Provide the [x, y] coordinate of the cell's center where the given text is located.  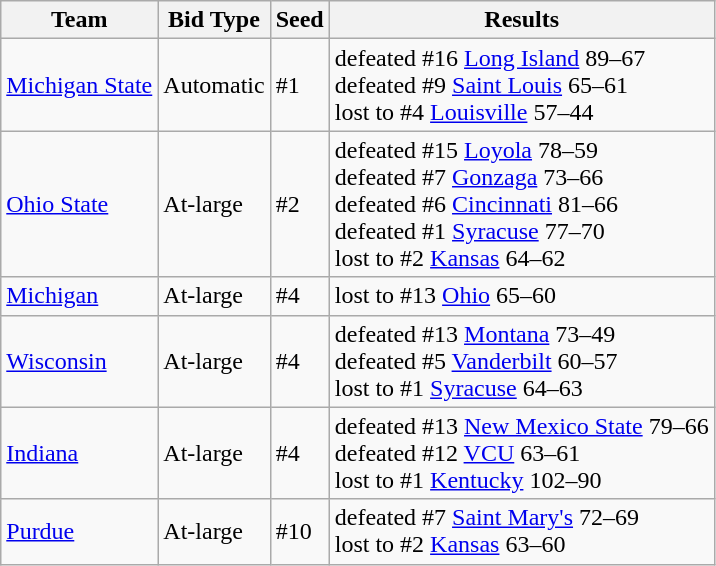
Bid Type [214, 20]
Indiana [80, 453]
#10 [300, 532]
Purdue [80, 532]
Seed [300, 20]
Michigan State [80, 85]
lost to #13 Ohio 65–60 [522, 296]
defeated #7 Saint Mary's 72–69 lost to #2 Kansas 63–60 [522, 532]
Automatic [214, 85]
Michigan [80, 296]
Results [522, 20]
#2 [300, 204]
Wisconsin [80, 361]
defeated #13 Montana 73–49 defeated #5 Vanderbilt 60–57 lost to #1 Syracuse 64–63 [522, 361]
defeated #13 New Mexico State 79–66 defeated #12 VCU 63–61lost to #1 Kentucky 102–90 [522, 453]
defeated #16 Long Island 89–67 defeated #9 Saint Louis 65–61lost to #4 Louisville 57–44 [522, 85]
#1 [300, 85]
Ohio State [80, 204]
Team [80, 20]
defeated #15 Loyola 78–59 defeated #7 Gonzaga 73–66 defeated #6 Cincinnati 81–66 defeated #1 Syracuse 77–70lost to #2 Kansas 64–62 [522, 204]
